Detect which cell encompasses the target text, then output its [X, Y] center coordinate. 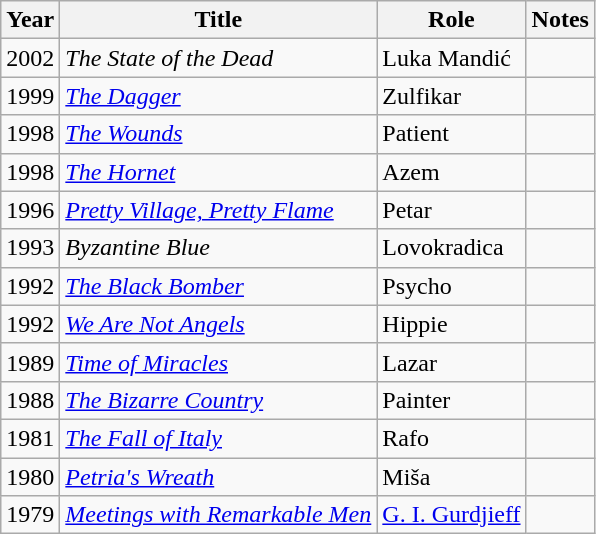
1993 [30, 248]
1988 [30, 400]
1980 [30, 477]
Lazar [452, 362]
Year [30, 20]
Rafo [452, 438]
Zulfikar [452, 96]
2002 [30, 58]
Psycho [452, 286]
Byzantine Blue [218, 248]
Painter [452, 400]
Time of Miracles [218, 362]
Meetings with Remarkable Men [218, 515]
1999 [30, 96]
1981 [30, 438]
Hippie [452, 324]
Notes [560, 20]
Luka Mandić [452, 58]
Lovokradica [452, 248]
Patient [452, 134]
The Wounds [218, 134]
The Black Bomber [218, 286]
1979 [30, 515]
The Fall of Italy [218, 438]
1989 [30, 362]
The State of the Dead [218, 58]
Pretty Village, Pretty Flame [218, 210]
The Hornet [218, 172]
Petria's Wreath [218, 477]
Title [218, 20]
The Dagger [218, 96]
We Are Not Angels [218, 324]
G. I. Gurdjieff [452, 515]
Azem [452, 172]
Role [452, 20]
Petar [452, 210]
The Bizarre Country [218, 400]
Miša [452, 477]
1996 [30, 210]
